Locate the cell with the specified text and output its (X, Y) center coordinate. 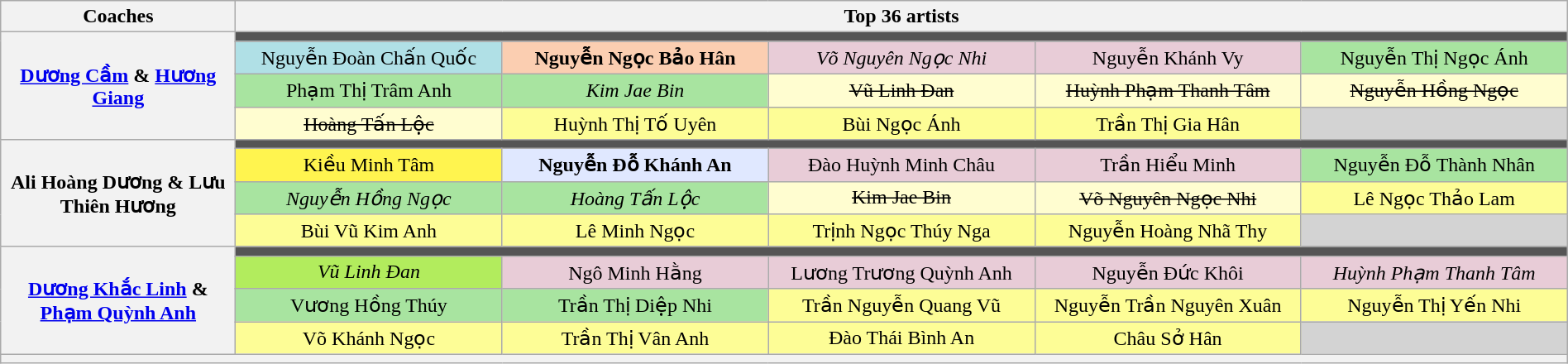
Trần Hiểu Minh (1168, 165)
Võ Khánh Ngọc (369, 338)
Lê Ngọc Thảo Lam (1434, 198)
Trần Thị Diệp Nhi (635, 305)
Kiều Minh Tâm (369, 165)
Châu Sở Hân (1168, 338)
Bùi Ngọc Ánh (901, 123)
Ali Hoàng Dương & Lưu Thiên Hương (118, 194)
Huỳnh Thị Tố Uyên (635, 123)
Vương Hồng Thúy (369, 305)
Dương Cầm & Hương Giang (118, 86)
Đào Thái Bình An (901, 338)
Trần Nguyễn Quang Vũ (901, 305)
Nguyễn Đức Khôi (1168, 272)
Nguyễn Đỗ Khánh An (635, 165)
Lê Minh Ngọc (635, 231)
Nguyễn Đỗ Thành Nhân (1434, 165)
Nguyễn Thị Yến Nhi (1434, 305)
Nguyễn Ngọc Bảo Hân (635, 58)
Dương Khắc Linh & Phạm Quỳnh Anh (118, 300)
Top 36 artists (901, 17)
Trịnh Ngọc Thúy Nga (901, 231)
Ngô Minh Hằng (635, 272)
Trần Thị Gia Hân (1168, 123)
Lương Trương Quỳnh Anh (901, 272)
Nguyễn Thị Ngọc Ánh (1434, 58)
Bùi Vũ Kim Anh (369, 231)
Trần Thị Vân Anh (635, 338)
Nguyễn Hoàng Nhã Thy (1168, 231)
Đào Huỳnh Minh Châu (901, 165)
Nguyễn Khánh Vy (1168, 58)
Nguyễn Đoàn Chấn Quốc (369, 58)
Coaches (118, 17)
Nguyễn Trần Nguyên Xuân (1168, 305)
Phạm Thị Trâm Anh (369, 90)
